Return the [x, y] coordinate for the center point of the cell that contains the specified text.  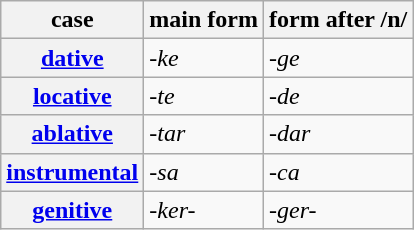
-ger- [338, 210]
dative [72, 58]
locative [72, 96]
-tar [204, 134]
-de [338, 96]
-ker- [204, 210]
genitive [72, 210]
case [72, 20]
-ke [204, 58]
-sa [204, 172]
-ge [338, 58]
main form [204, 20]
-te [204, 96]
instrumental [72, 172]
-ca [338, 172]
ablative [72, 134]
form after /n/ [338, 20]
-dar [338, 134]
